Output the (x, y) coordinate of the center of the cell containing the given text.  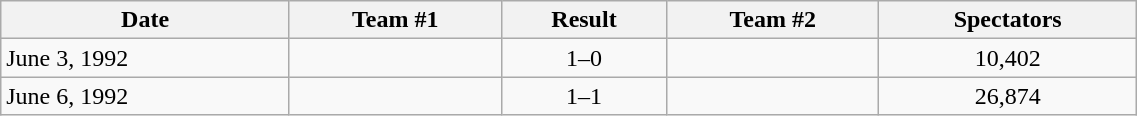
June 3, 1992 (146, 58)
Team #1 (395, 20)
June 6, 1992 (146, 96)
26,874 (1007, 96)
1–1 (584, 96)
Result (584, 20)
10,402 (1007, 58)
Team #2 (773, 20)
1–0 (584, 58)
Spectators (1007, 20)
Date (146, 20)
